Scan for the cell matching the given text and deliver its (X, Y) coordinate at center. 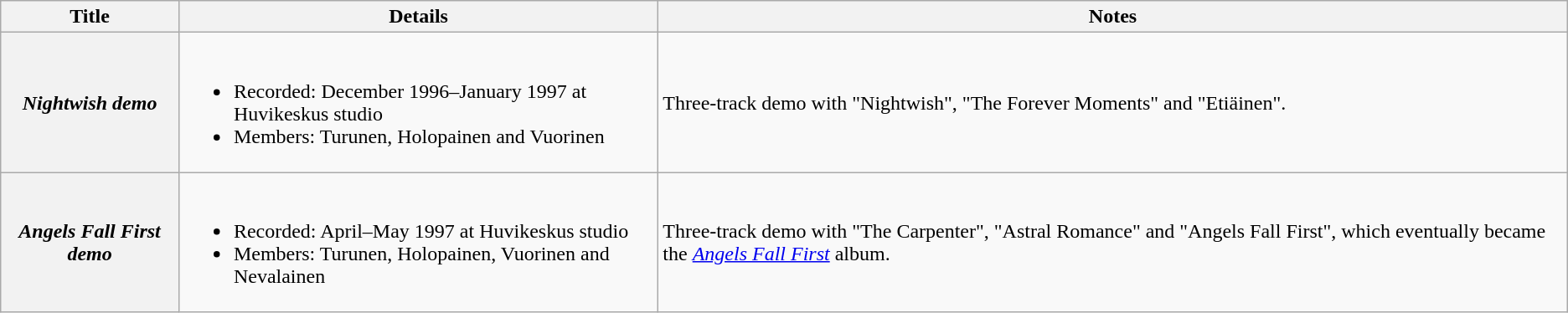
Notes (1112, 17)
Nightwish demo (90, 102)
Title (90, 17)
Three-track demo with "The Carpenter", "Astral Romance" and "Angels Fall First", which eventually became the Angels Fall First album. (1112, 243)
Angels Fall First demo (90, 243)
Three-track demo with "Nightwish", "The Forever Moments" and "Etiäinen". (1112, 102)
Recorded: December 1996–January 1997 at Huvikeskus studioMembers: Turunen, Holopainen and Vuorinen (418, 102)
Recorded: April–May 1997 at Huvikeskus studioMembers: Turunen, Holopainen, Vuorinen and Nevalainen (418, 243)
Details (418, 17)
